Search for the cell housing the specified text and yield its [X, Y] center coordinate. 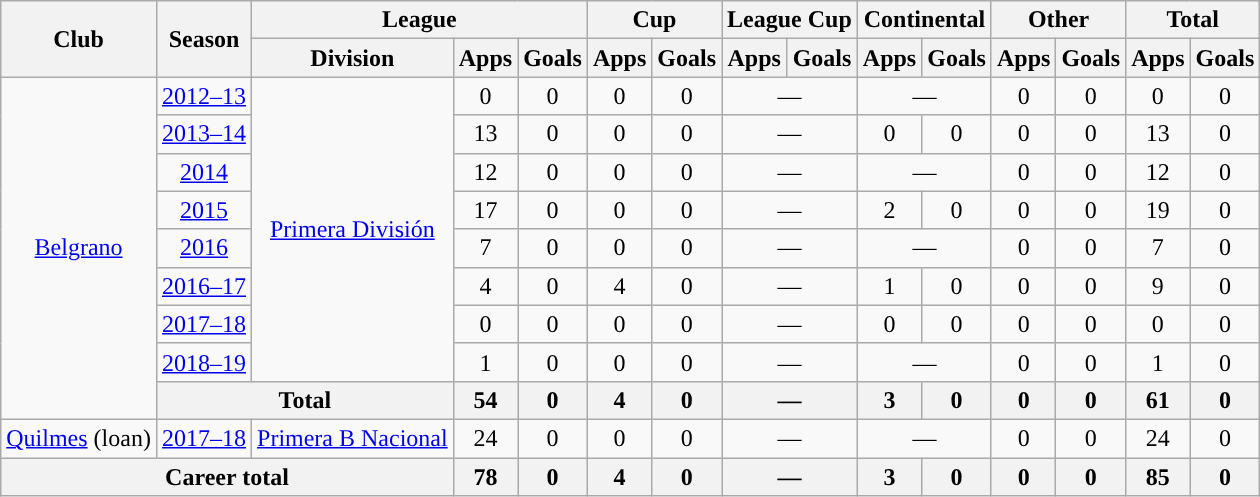
2015 [204, 210]
Primera B Nacional [353, 438]
Quilmes (loan) [79, 438]
Division [353, 58]
Cup [654, 20]
2016 [204, 248]
9 [1158, 286]
Career total [227, 477]
Club [79, 39]
Other [1058, 20]
2012–13 [204, 96]
2018–19 [204, 362]
2 [889, 210]
2013–14 [204, 134]
54 [485, 400]
Continental [924, 20]
85 [1158, 477]
61 [1158, 400]
2016–17 [204, 286]
19 [1158, 210]
17 [485, 210]
Primera División [353, 229]
Belgrano [79, 248]
League Cup [790, 20]
2014 [204, 172]
78 [485, 477]
Season [204, 39]
League [420, 20]
